For the text-containing cell, return its midpoint in (x, y) coordinate format. 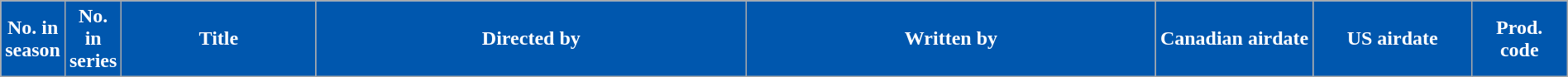
Directed by (531, 39)
No. inseason (33, 39)
US airdate (1393, 39)
Prod.code (1519, 39)
Title (218, 39)
Written by (951, 39)
Canadian airdate (1234, 39)
No. inseries (93, 39)
